Detect which cell encompasses the target text, then output its [X, Y] center coordinate. 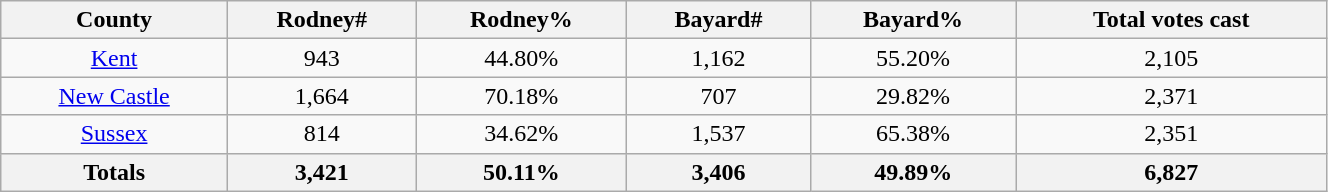
55.20% [913, 58]
29.82% [913, 96]
2,371 [1171, 96]
2,351 [1171, 134]
3,421 [322, 172]
50.11% [522, 172]
1,537 [719, 134]
3,406 [719, 172]
Bayard# [719, 20]
814 [322, 134]
44.80% [522, 58]
70.18% [522, 96]
2,105 [1171, 58]
Sussex [114, 134]
Total votes cast [1171, 20]
New Castle [114, 96]
1,162 [719, 58]
Kent [114, 58]
County [114, 20]
707 [719, 96]
34.62% [522, 134]
Rodney# [322, 20]
Bayard% [913, 20]
943 [322, 58]
Rodney% [522, 20]
1,664 [322, 96]
Totals [114, 172]
49.89% [913, 172]
65.38% [913, 134]
6,827 [1171, 172]
